Determine the (X, Y) coordinate at the center of the cell enclosing the given text.  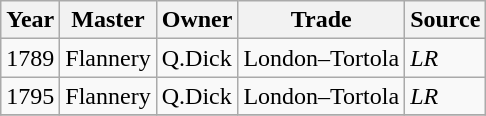
1795 (30, 96)
Owner (197, 20)
Master (108, 20)
Source (446, 20)
Trade (322, 20)
Year (30, 20)
1789 (30, 58)
